Extract the (X, Y) coordinate from the center of the cell holding the provided text.  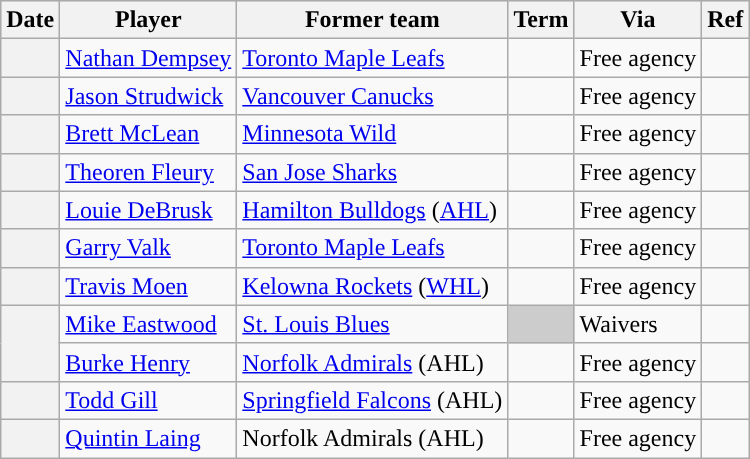
Date (30, 20)
San Jose Sharks (372, 172)
Jason Strudwick (148, 96)
Garry Valk (148, 248)
Ref (726, 20)
Vancouver Canucks (372, 96)
Term (541, 20)
Hamilton Bulldogs (AHL) (372, 210)
Waivers (638, 324)
Todd Gill (148, 400)
Nathan Dempsey (148, 58)
Theoren Fleury (148, 172)
Burke Henry (148, 362)
Former team (372, 20)
Via (638, 20)
Springfield Falcons (AHL) (372, 400)
Louie DeBrusk (148, 210)
Mike Eastwood (148, 324)
Brett McLean (148, 134)
Minnesota Wild (372, 134)
Quintin Laing (148, 438)
Kelowna Rockets (WHL) (372, 286)
Travis Moen (148, 286)
Player (148, 20)
St. Louis Blues (372, 324)
